Provide the (x, y) coordinate of the cell's center where the given text is located.  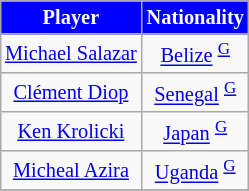
Clément Diop (71, 92)
Michael Salazar (71, 54)
Japan G (196, 132)
Ken Krolicki (71, 132)
Nationality (196, 17)
Micheal Azira (71, 170)
Senegal G (196, 92)
Belize G (196, 54)
Uganda G (196, 170)
Player (71, 17)
